Extract the (X, Y) coordinate from the center of the cell holding the provided text.  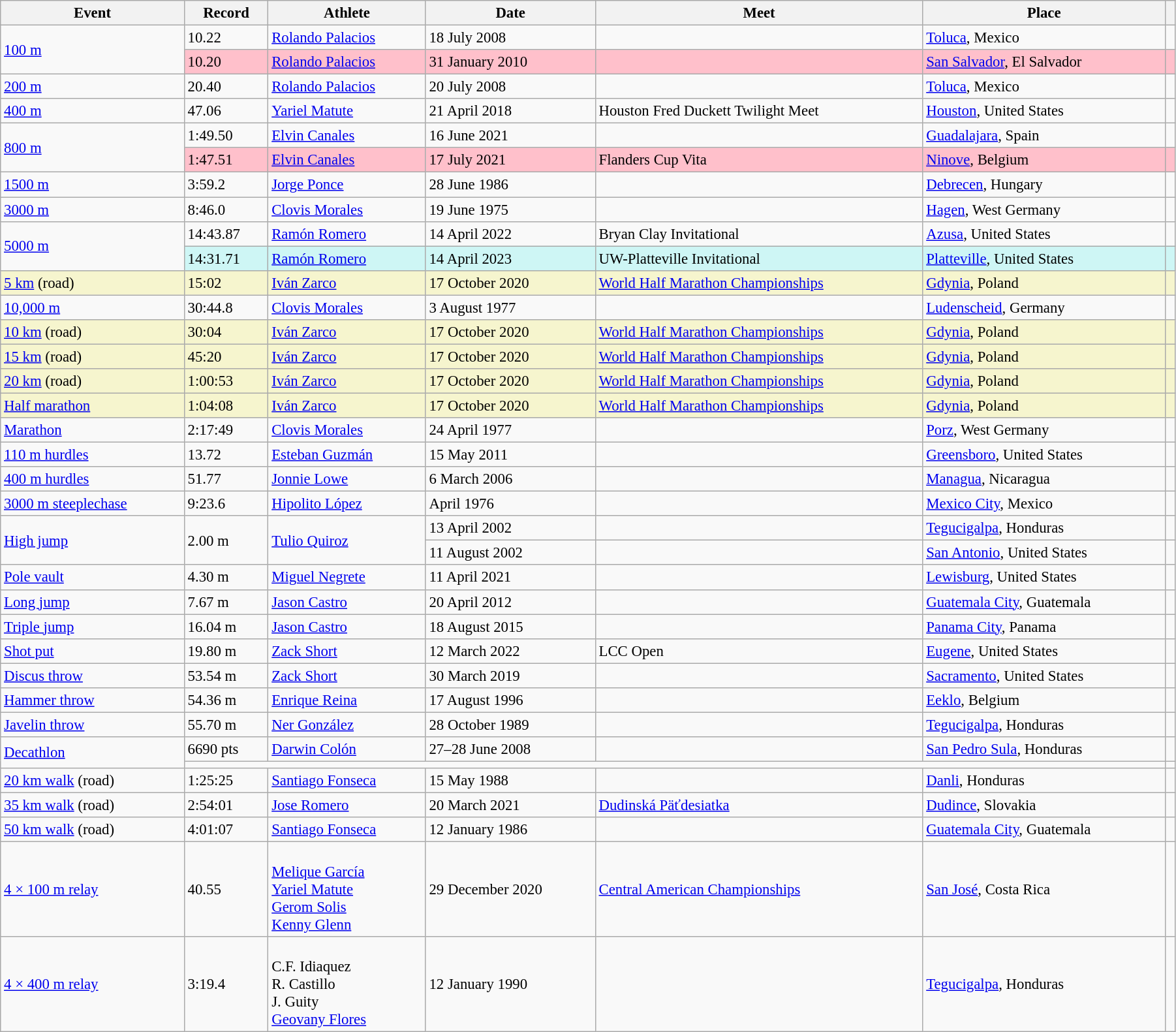
4 × 100 m relay (93, 890)
3000 m (93, 210)
Decathlon (93, 753)
Sacramento, United States (1044, 676)
Hammer throw (93, 700)
April 1976 (510, 504)
Flanders Cup Vita (759, 160)
Date (510, 13)
Panama City, Panama (1044, 627)
24 April 1977 (510, 430)
1:47.51 (226, 160)
18 August 2015 (510, 627)
San José, Costa Rica (1044, 890)
Houston, United States (1044, 111)
Eeklo, Belgium (1044, 700)
30 March 2019 (510, 676)
Dudinská Päťdesiatka (759, 805)
Enrique Reina (347, 700)
UW-Platteville Invitational (759, 258)
Mexico City, Mexico (1044, 504)
14:43.87 (226, 234)
53.54 m (226, 676)
14 April 2022 (510, 234)
Jorge Ponce (347, 185)
9:23.6 (226, 504)
20 July 2008 (510, 87)
110 m hurdles (93, 455)
15 km (road) (93, 356)
Ner González (347, 725)
6690 pts (226, 749)
San Antonio, United States (1044, 553)
13 April 2002 (510, 528)
20.40 (226, 87)
Miguel Negrete (347, 578)
3000 m steeplechase (93, 504)
10.22 (226, 38)
Dudince, Slovakia (1044, 805)
1:49.50 (226, 136)
54.36 m (226, 700)
2:17:49 (226, 430)
2:54:01 (226, 805)
Place (1044, 13)
1:25:25 (226, 781)
1:00:53 (226, 381)
Esteban Guzmán (347, 455)
19 June 1975 (510, 210)
Half marathon (93, 405)
1500 m (93, 185)
18 July 2008 (510, 38)
400 m (93, 111)
Central American Championships (759, 890)
6 March 2006 (510, 479)
Darwin Colón (347, 749)
Ninove, Belgium (1044, 160)
28 October 1989 (510, 725)
16 June 2021 (510, 136)
400 m hurdles (93, 479)
14 April 2023 (510, 258)
San Pedro Sula, Honduras (1044, 749)
20 March 2021 (510, 805)
Jose Romero (347, 805)
Guadalajara, Spain (1044, 136)
2.00 m (226, 540)
8:46.0 (226, 210)
200 m (93, 87)
10 km (road) (93, 332)
17 August 1996 (510, 700)
Porz, West Germany (1044, 430)
28 June 1986 (510, 185)
4:01:07 (226, 830)
Danli, Honduras (1044, 781)
45:20 (226, 356)
Athlete (347, 13)
11 April 2021 (510, 578)
Jonnie Lowe (347, 479)
3:59.2 (226, 185)
29 December 2020 (510, 890)
14:31.71 (226, 258)
3:19.4 (226, 984)
35 km walk (road) (93, 805)
Yariel Matute (347, 111)
Record (226, 13)
30:04 (226, 332)
Hipolito López (347, 504)
16.04 m (226, 627)
Long jump (93, 602)
3 August 1977 (510, 307)
47.06 (226, 111)
San Salvador, El Salvador (1044, 62)
20 km walk (road) (93, 781)
15 May 2011 (510, 455)
31 January 2010 (510, 62)
Meet (759, 13)
Eugene, United States (1044, 651)
4.30 m (226, 578)
Tulio Quiroz (347, 540)
High jump (93, 540)
Greensboro, United States (1044, 455)
Debrecen, Hungary (1044, 185)
4 × 400 m relay (93, 984)
15 May 1988 (510, 781)
10,000 m (93, 307)
12 January 1990 (510, 984)
10.20 (226, 62)
Houston Fred Duckett Twilight Meet (759, 111)
5000 m (93, 245)
Platteville, United States (1044, 258)
Event (93, 13)
21 April 2018 (510, 111)
Pole vault (93, 578)
Managua, Nicaragua (1044, 479)
15:02 (226, 283)
Azusa, United States (1044, 234)
40.55 (226, 890)
50 km walk (road) (93, 830)
LCC Open (759, 651)
12 January 1986 (510, 830)
Shot put (93, 651)
Hagen, West Germany (1044, 210)
Bryan Clay Invitational (759, 234)
19.80 m (226, 651)
51.77 (226, 479)
12 March 2022 (510, 651)
Marathon (93, 430)
Discus throw (93, 676)
7.67 m (226, 602)
800 m (93, 148)
55.70 m (226, 725)
5 km (road) (93, 283)
17 July 2021 (510, 160)
20 km (road) (93, 381)
1:04:08 (226, 405)
27–28 June 2008 (510, 749)
Triple jump (93, 627)
Lewisburg, United States (1044, 578)
20 April 2012 (510, 602)
11 August 2002 (510, 553)
13.72 (226, 455)
C.F. IdiaquezR. CastilloJ. GuityGeovany Flores (347, 984)
100 m (93, 50)
30:44.8 (226, 307)
Javelin throw (93, 725)
Ludenscheid, Germany (1044, 307)
Melique GarcíaYariel MatuteGerom SolisKenny Glenn (347, 890)
